Identify which cell holds the provided text, then report its [X, Y] central coordinate. 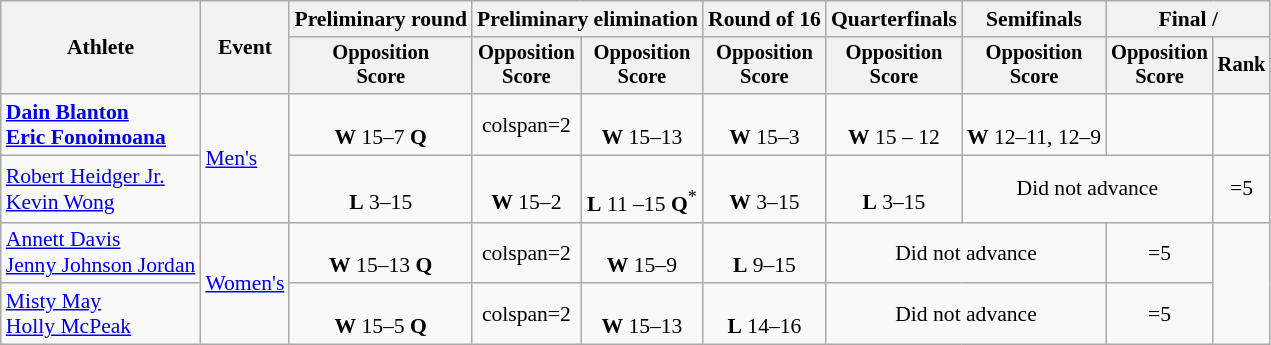
L 9–15 [764, 252]
Athlete [101, 48]
Dain BlantonEric Fonoimoana [101, 124]
W 15–3 [764, 124]
Event [244, 48]
Misty MayHolly McPeak [101, 314]
Round of 16 [764, 19]
Women's [244, 283]
W 15 – 12 [894, 124]
L 14–16 [764, 314]
Preliminary round [380, 19]
W 15–7 Q [380, 124]
Rank [1242, 66]
W 12–11, 12–9 [1034, 124]
Men's [244, 158]
Quarterfinals [894, 19]
W 15–2 [526, 190]
L 11 –15 Q* [642, 190]
W 15–13 Q [380, 252]
W 15–5 Q [380, 314]
W 3–15 [764, 190]
Semifinals [1034, 19]
Preliminary elimination [588, 19]
Robert Heidger Jr.Kevin Wong [101, 190]
Final / [1188, 19]
Annett DavisJenny Johnson Jordan [101, 252]
W 15–9 [642, 252]
